Return (X, Y) of the center of cell containing provided text 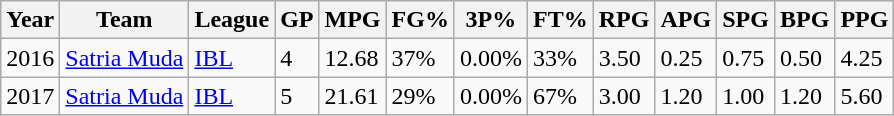
3P% (490, 20)
4 (297, 58)
2017 (30, 96)
3.50 (624, 58)
FG% (420, 20)
BPG (804, 20)
33% (560, 58)
67% (560, 96)
5 (297, 96)
3.00 (624, 96)
0.75 (746, 58)
12.68 (352, 58)
5.60 (864, 96)
0.50 (804, 58)
0.25 (686, 58)
SPG (746, 20)
League (232, 20)
37% (420, 58)
APG (686, 20)
Year (30, 20)
GP (297, 20)
RPG (624, 20)
PPG (864, 20)
MPG (352, 20)
1.00 (746, 96)
Team (124, 20)
21.61 (352, 96)
FT% (560, 20)
2016 (30, 58)
4.25 (864, 58)
29% (420, 96)
